Pinpoint the cell where the given text exists, returning its (X, Y) midpoint coordinate. 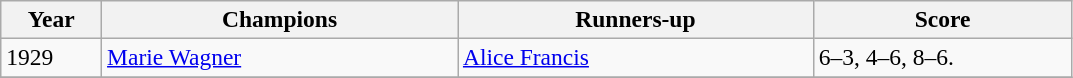
1929 (52, 57)
6–3, 4–6, 8–6. (942, 57)
Marie Wagner (280, 57)
Runners-up (636, 19)
Year (52, 19)
Score (942, 19)
Champions (280, 19)
Alice Francis (636, 57)
